Detect which cell encompasses the target text, then output its [X, Y] center coordinate. 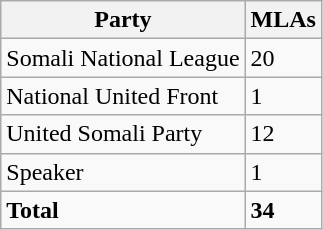
United Somali Party [123, 134]
Somali National League [123, 58]
12 [283, 134]
Speaker [123, 172]
Party [123, 20]
20 [283, 58]
National United Front [123, 96]
34 [283, 210]
MLAs [283, 20]
Total [123, 210]
